Detect which cell encompasses the target text, then output its [X, Y] center coordinate. 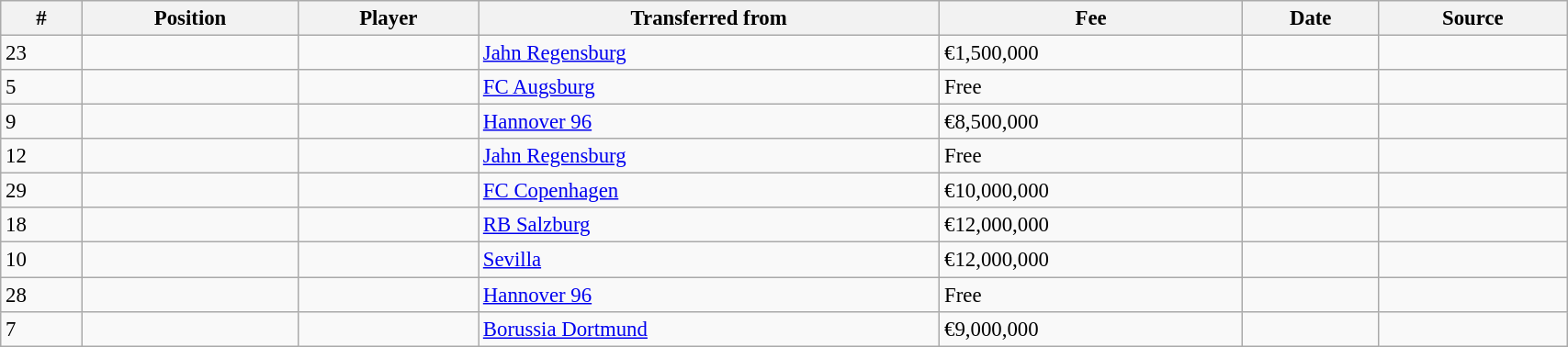
€10,000,000 [1091, 191]
€8,500,000 [1091, 122]
FC Augsburg [709, 87]
RB Salzburg [709, 225]
€1,500,000 [1091, 53]
Player [389, 18]
Date [1310, 18]
28 [41, 295]
12 [41, 156]
Transferred from [709, 18]
29 [41, 191]
Sevilla [709, 260]
# [41, 18]
5 [41, 87]
Position [190, 18]
Fee [1091, 18]
€9,000,000 [1091, 329]
Borussia Dortmund [709, 329]
Source [1473, 18]
FC Copenhagen [709, 191]
18 [41, 225]
7 [41, 329]
10 [41, 260]
9 [41, 122]
23 [41, 53]
